Identify which cell holds the provided text, then report its (x, y) central coordinate. 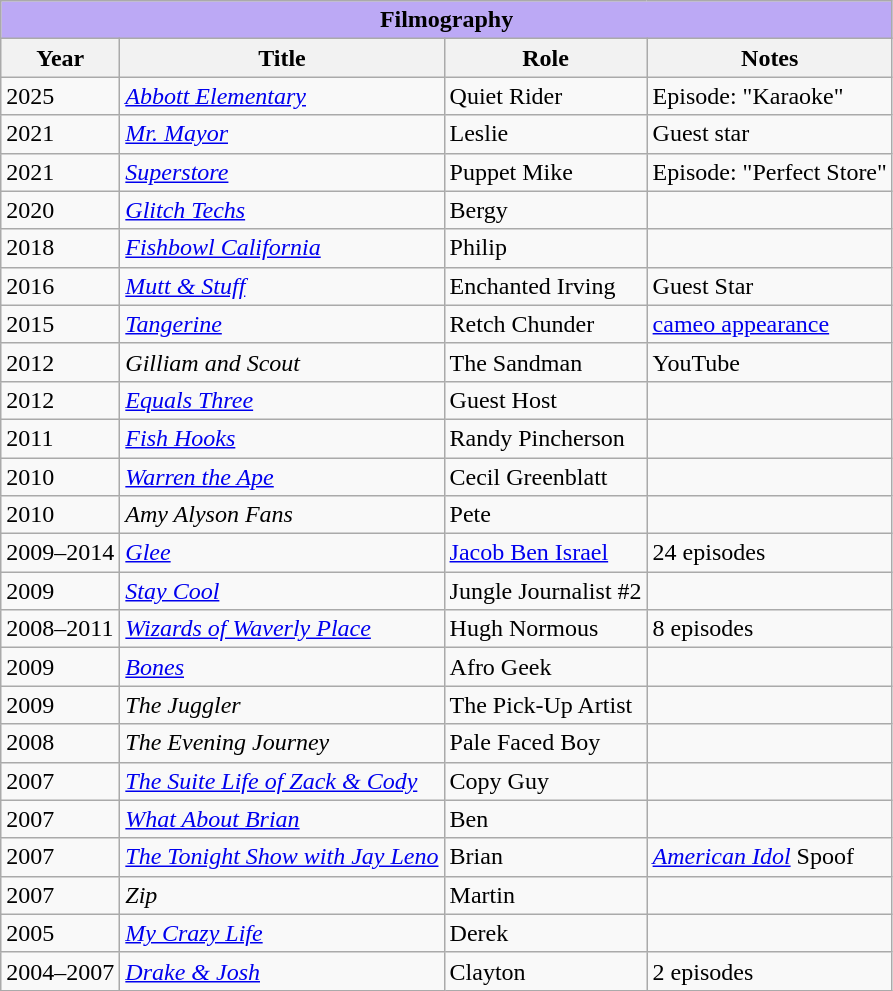
Gilliam and Scout (282, 362)
Episode: "Karaoke" (770, 96)
Role (546, 58)
Jacob Ben Israel (546, 553)
Copy Guy (546, 781)
Hugh Normous (546, 629)
2011 (60, 438)
Fish Hooks (282, 438)
2005 (60, 933)
Drake & Josh (282, 971)
Cecil Greenblatt (546, 477)
Randy Pincherson (546, 438)
Bones (282, 667)
Guest star (770, 134)
Equals Three (282, 400)
The Juggler (282, 705)
Brian (546, 857)
Glitch Techs (282, 210)
2 episodes (770, 971)
Afro Geek (546, 667)
8 episodes (770, 629)
Leslie (546, 134)
2009–2014 (60, 553)
Amy Alyson Fans (282, 515)
Philip (546, 248)
Tangerine (282, 324)
The Suite Life of Zack & Cody (282, 781)
Abbott Elementary (282, 96)
Clayton (546, 971)
Derek (546, 933)
Retch Chunder (546, 324)
2020 (60, 210)
2016 (60, 286)
Wizards of Waverly Place (282, 629)
Zip (282, 895)
Guest Host (546, 400)
The Evening Journey (282, 743)
Quiet Rider (546, 96)
Fishbowl California (282, 248)
Puppet Mike (546, 172)
Ben (546, 819)
2008–2011 (60, 629)
What About Brian (282, 819)
cameo appearance (770, 324)
Mutt & Stuff (282, 286)
Glee (282, 553)
Guest Star (770, 286)
24 episodes (770, 553)
Warren the Ape (282, 477)
The Pick-Up Artist (546, 705)
Stay Cool (282, 591)
Superstore (282, 172)
2015 (60, 324)
Martin (546, 895)
YouTube (770, 362)
Filmography (447, 20)
Bergy (546, 210)
Episode: "Perfect Store" (770, 172)
Pete (546, 515)
2004–2007 (60, 971)
Pale Faced Boy (546, 743)
Notes (770, 58)
The Tonight Show with Jay Leno (282, 857)
The Sandman (546, 362)
American Idol Spoof (770, 857)
Mr. Mayor (282, 134)
Year (60, 58)
2008 (60, 743)
2018 (60, 248)
2025 (60, 96)
My Crazy Life (282, 933)
Jungle Journalist #2 (546, 591)
Enchanted Irving (546, 286)
Title (282, 58)
